Scan for the cell matching the given text and deliver its (X, Y) coordinate at center. 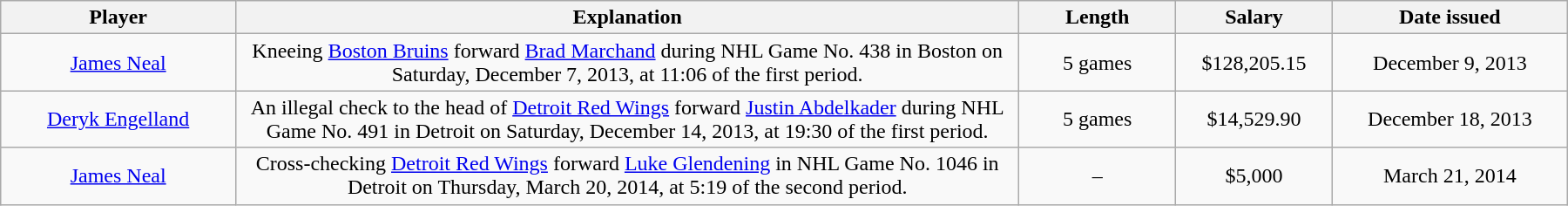
December 9, 2013 (1450, 63)
Deryk Engelland (118, 119)
Explanation (627, 17)
$128,205.15 (1254, 63)
Player (118, 17)
Length (1098, 17)
Kneeing Boston Bruins forward Brad Marchand during NHL Game No. 438 in Boston on Saturday, December 7, 2013, at 11:06 of the first period. (627, 63)
– (1098, 176)
Cross-checking Detroit Red Wings forward Luke Glendening in NHL Game No. 1046 in Detroit on Thursday, March 20, 2014, at 5:19 of the second period. (627, 176)
December 18, 2013 (1450, 119)
March 21, 2014 (1450, 176)
$5,000 (1254, 176)
$14,529.90 (1254, 119)
Salary (1254, 17)
Date issued (1450, 17)
